From the cell containing the given text, extract its center point as (X, Y) coordinate. 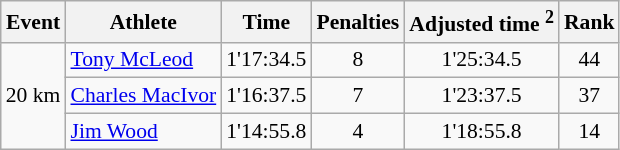
Event (34, 22)
Athlete (143, 22)
Adjusted time 2 (482, 22)
7 (358, 96)
Jim Wood (143, 132)
37 (590, 96)
4 (358, 132)
1'23:37.5 (482, 96)
20 km (34, 96)
Time (266, 22)
8 (358, 60)
14 (590, 132)
1'18:55.8 (482, 132)
Charles MacIvor (143, 96)
1'14:55.8 (266, 132)
Rank (590, 22)
Penalties (358, 22)
1'25:34.5 (482, 60)
1'17:34.5 (266, 60)
44 (590, 60)
1'16:37.5 (266, 96)
Tony McLeod (143, 60)
